Determine the (x, y) coordinate at the center of the cell enclosing the given text.  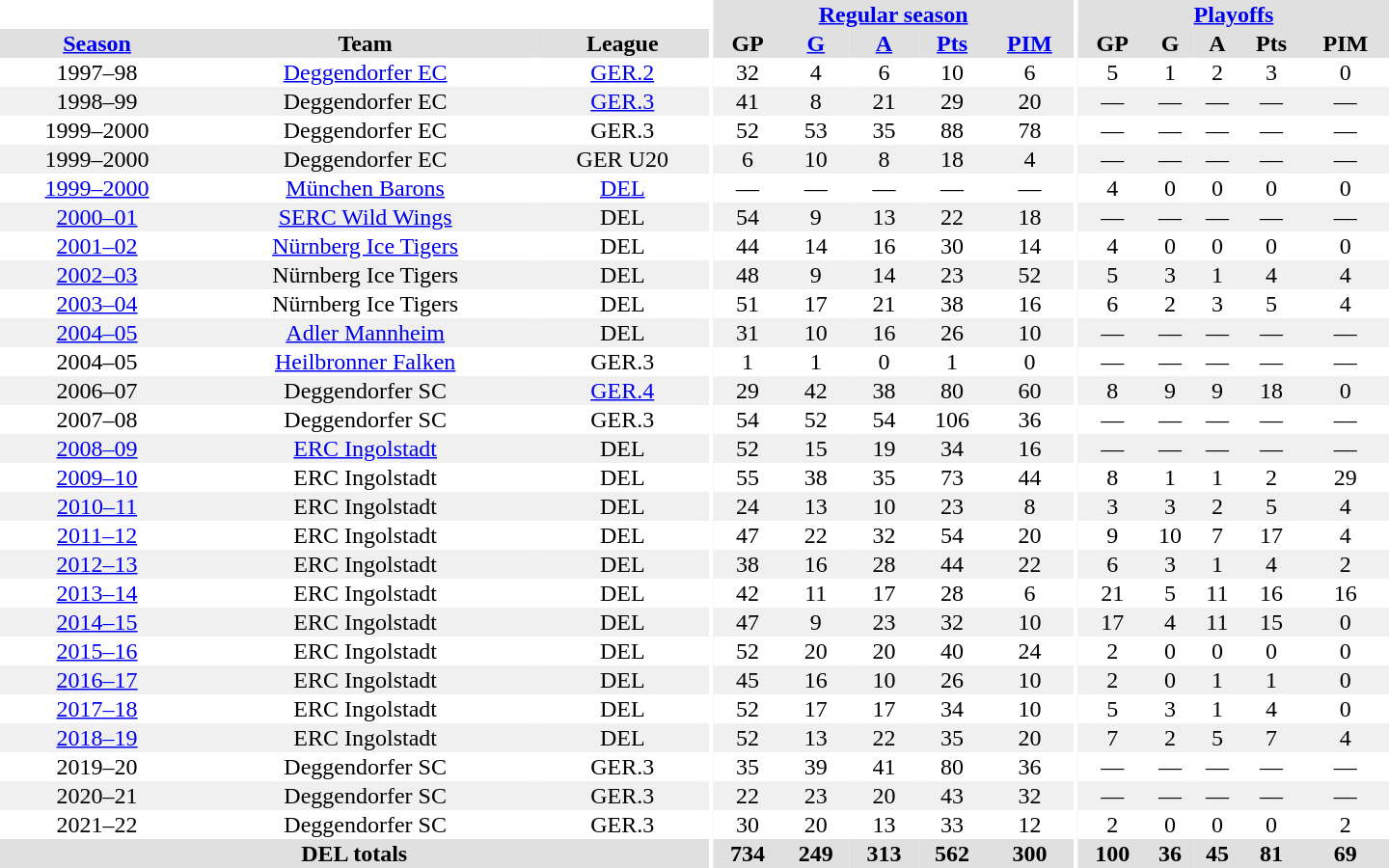
100 (1113, 854)
2000–01 (96, 217)
Team (365, 43)
GER U20 (622, 159)
SERC Wild Wings (365, 217)
313 (884, 854)
2016–17 (96, 680)
2002–03 (96, 275)
55 (749, 477)
88 (953, 130)
2009–10 (96, 477)
33 (953, 825)
2020–21 (96, 796)
43 (953, 796)
1998–99 (96, 101)
München Barons (365, 188)
GER.2 (622, 72)
60 (1029, 391)
2021–22 (96, 825)
40 (953, 651)
GER.4 (622, 391)
2018–19 (96, 738)
2017–18 (96, 709)
81 (1271, 854)
League (622, 43)
249 (816, 854)
Playoffs (1234, 14)
53 (816, 130)
Regular season (893, 14)
2006–07 (96, 391)
73 (953, 477)
2008–09 (96, 448)
39 (816, 767)
2001–02 (96, 246)
2019–20 (96, 767)
2015–16 (96, 651)
Adler Mannheim (365, 333)
78 (1029, 130)
51 (749, 304)
2003–04 (96, 304)
69 (1346, 854)
734 (749, 854)
106 (953, 420)
300 (1029, 854)
DEL totals (354, 854)
2010–11 (96, 506)
12 (1029, 825)
2012–13 (96, 564)
19 (884, 448)
31 (749, 333)
2011–12 (96, 535)
1997–98 (96, 72)
48 (749, 275)
2013–14 (96, 593)
562 (953, 854)
Heilbronner Falken (365, 362)
2014–15 (96, 622)
Season (96, 43)
2007–08 (96, 420)
